Locate the cell with the specified text and output its [X, Y] center coordinate. 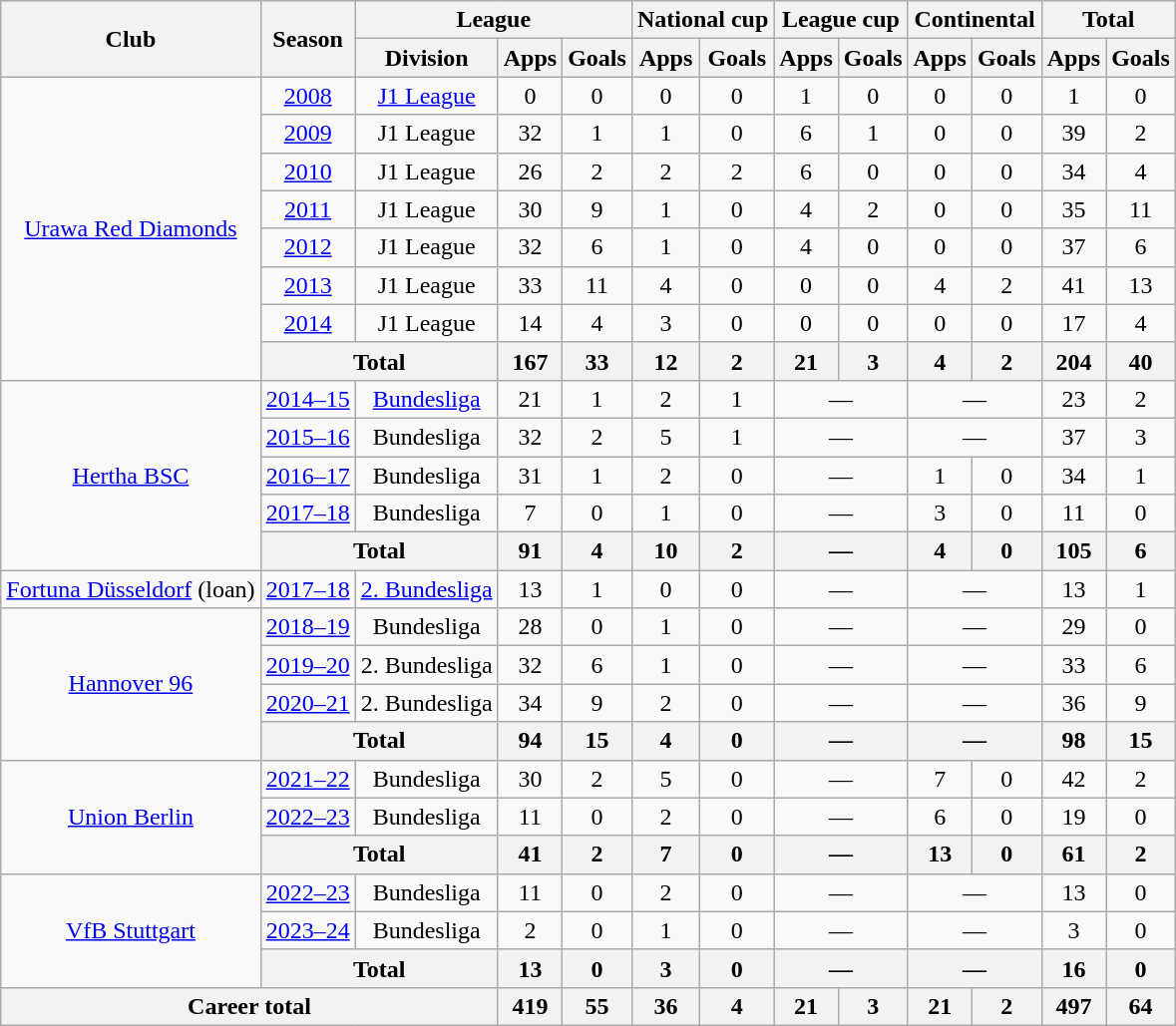
Union Berlin [131, 817]
2013 [307, 285]
98 [1073, 741]
19 [1073, 817]
Division [427, 58]
29 [1073, 627]
12 [665, 361]
2009 [307, 134]
105 [1073, 551]
League [493, 20]
Career total [249, 1006]
Season [307, 39]
31 [530, 476]
Continental [975, 20]
39 [1073, 134]
Hannover 96 [131, 684]
2014 [307, 323]
14 [530, 323]
2020–21 [307, 703]
National cup [702, 20]
2019–20 [307, 665]
League cup [841, 20]
2012 [307, 247]
64 [1141, 1006]
2014–15 [307, 399]
55 [597, 1006]
17 [1073, 323]
16 [1073, 968]
2021–22 [307, 779]
94 [530, 741]
23 [1073, 399]
Fortuna Düsseldorf (loan) [131, 589]
2015–16 [307, 437]
167 [530, 361]
40 [1141, 361]
28 [530, 627]
497 [1073, 1006]
2008 [307, 96]
2011 [307, 209]
Hertha BSC [131, 475]
61 [1073, 855]
204 [1073, 361]
42 [1073, 779]
VfB Stuttgart [131, 930]
Club [131, 39]
2018–19 [307, 627]
10 [665, 551]
2010 [307, 171]
26 [530, 171]
419 [530, 1006]
35 [1073, 209]
2016–17 [307, 476]
Urawa Red Diamonds [131, 228]
91 [530, 551]
2023–24 [307, 930]
